Scan for the cell matching the given text and deliver its (X, Y) coordinate at center. 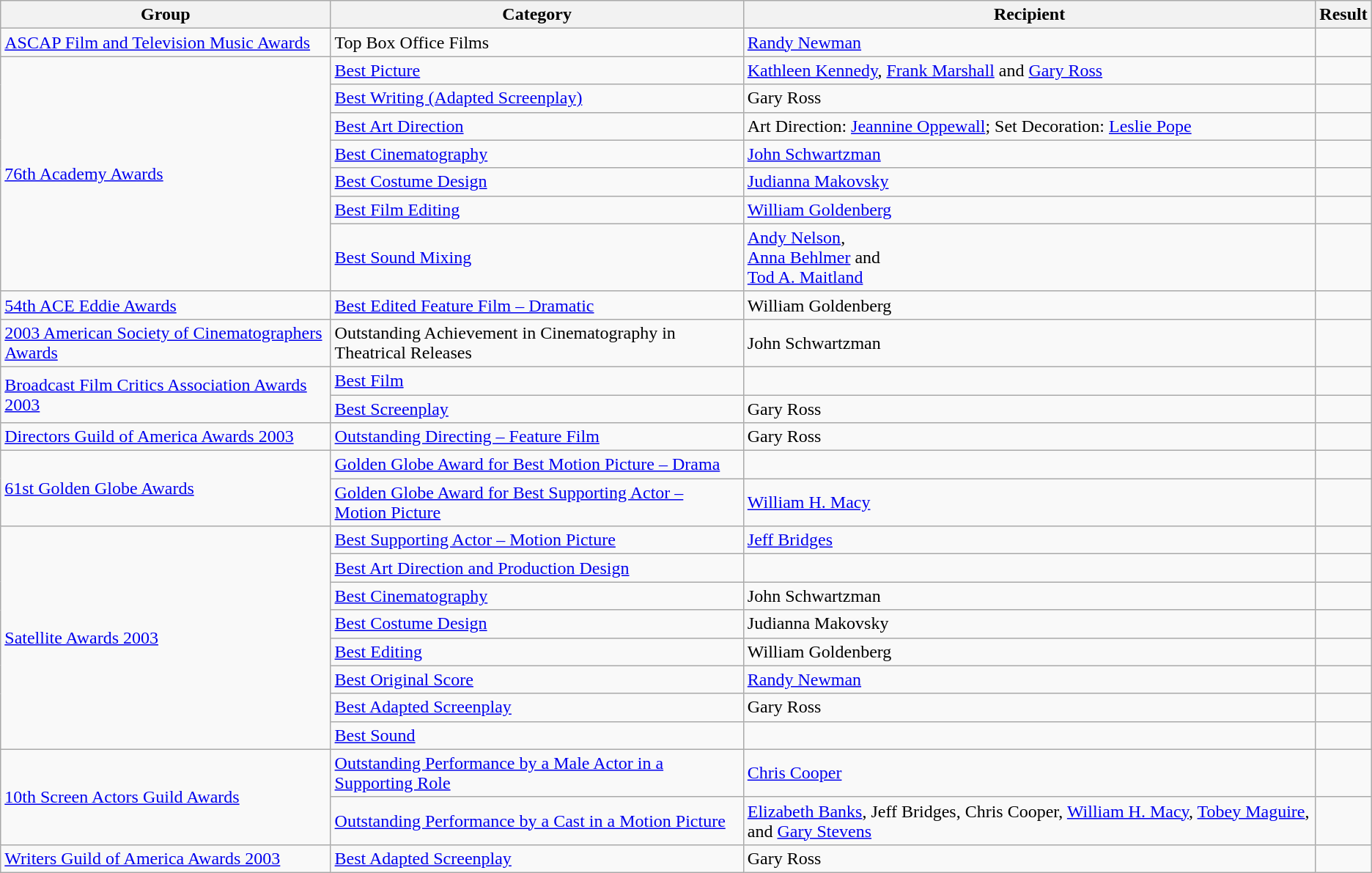
Elizabeth Banks, Jeff Bridges, Chris Cooper, William H. Macy, Tobey Maguire, and Gary Stevens (1029, 821)
Best Edited Feature Film – Dramatic (536, 305)
2003 American Society of Cinematographers Awards (166, 343)
Best Sound Mixing (536, 257)
Outstanding Performance by a Male Actor in a Supporting Role (536, 773)
Satellite Awards 2003 (166, 638)
61st Golden Globe Awards (166, 488)
Result (1343, 15)
Chris Cooper (1029, 773)
Best Sound (536, 735)
Top Box Office Films (536, 43)
Best Writing (Adapted Screenplay) (536, 98)
76th Academy Awards (166, 174)
Best Editing (536, 652)
Andy Nelson,Anna Behlmer andTod A. Maitland (1029, 257)
Directors Guild of America Awards 2003 (166, 437)
Best Screenplay (536, 408)
Golden Globe Award for Best Motion Picture – Drama (536, 465)
Broadcast Film Critics Association Awards 2003 (166, 394)
10th Screen Actors Guild Awards (166, 797)
Art Direction: Jeannine Oppewall; Set Decoration: Leslie Pope (1029, 126)
Recipient (1029, 15)
William H. Macy (1029, 503)
Best Supporting Actor – Motion Picture (536, 540)
Category (536, 15)
ASCAP Film and Television Music Awards (166, 43)
Best Original Score (536, 679)
Jeff Bridges (1029, 540)
Outstanding Directing – Feature Film (536, 437)
Best Film (536, 380)
54th ACE Eddie Awards (166, 305)
Best Art Direction and Production Design (536, 568)
Outstanding Achievement in Cinematography in Theatrical Releases (536, 343)
Golden Globe Award for Best Supporting Actor – Motion Picture (536, 503)
Kathleen Kennedy, Frank Marshall and Gary Ross (1029, 70)
Best Art Direction (536, 126)
Best Film Editing (536, 210)
Writers Guild of America Awards 2003 (166, 858)
Best Picture (536, 70)
Group (166, 15)
Outstanding Performance by a Cast in a Motion Picture (536, 821)
